Return the [x, y] coordinate for the center point of the cell that contains the specified text.  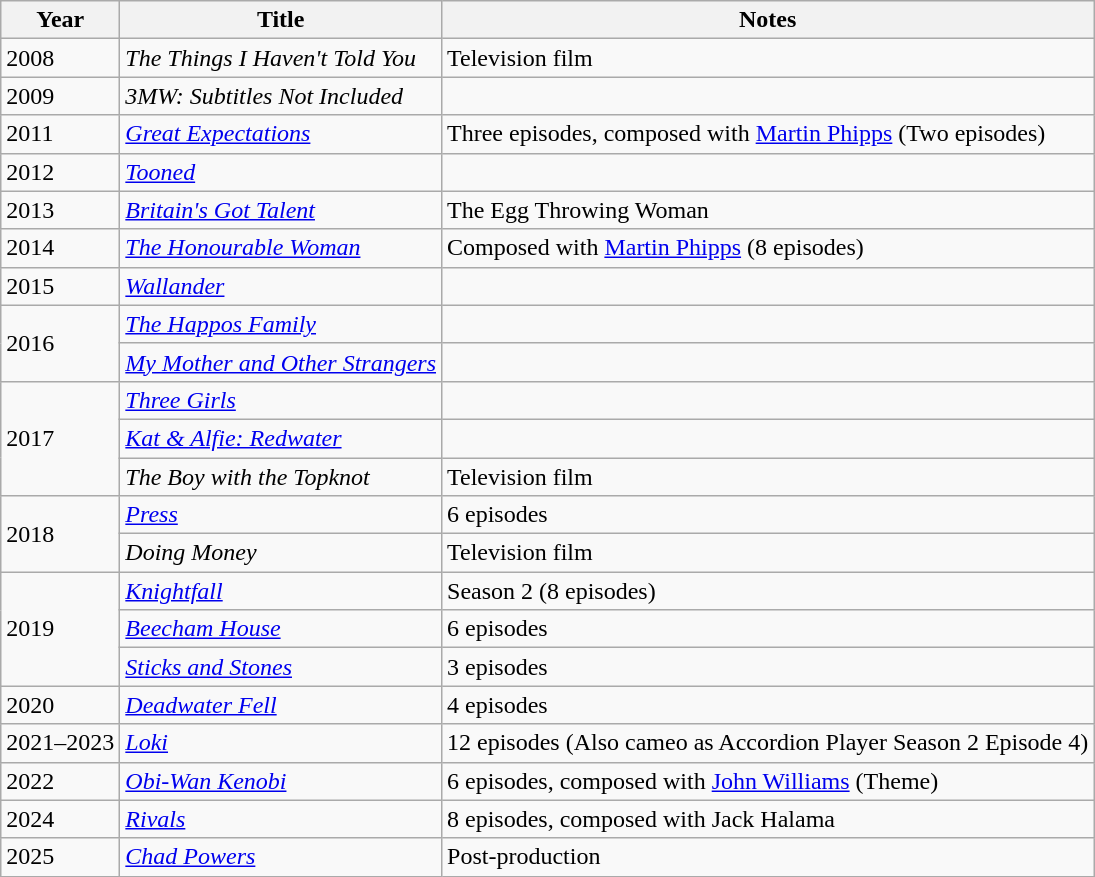
2018 [60, 534]
Doing Money [281, 553]
My Mother and Other Strangers [281, 362]
Britain's Got Talent [281, 210]
The Things I Haven't Told You [281, 58]
3MW: Subtitles Not Included [281, 96]
2017 [60, 438]
2022 [60, 781]
Kat & Alfie: Redwater [281, 438]
The Boy with the Topknot [281, 477]
Year [60, 20]
2012 [60, 172]
2024 [60, 819]
Chad Powers [281, 857]
4 episodes [768, 705]
2019 [60, 629]
Obi-Wan Kenobi [281, 781]
2015 [60, 286]
8 episodes, composed with Jack Halama [768, 819]
Composed with Martin Phipps (8 episodes) [768, 248]
The Happos Family [281, 324]
2011 [60, 134]
2008 [60, 58]
2014 [60, 248]
2013 [60, 210]
2025 [60, 857]
Loki [281, 743]
Notes [768, 20]
Season 2 (8 episodes) [768, 591]
Great Expectations [281, 134]
2009 [60, 96]
6 episodes, composed with John Williams (Theme) [768, 781]
Beecham House [281, 629]
Wallander [281, 286]
12 episodes (Also cameo as Accordion Player Season 2 Episode 4) [768, 743]
The Egg Throwing Woman [768, 210]
2016 [60, 343]
Press [281, 515]
Rivals [281, 819]
3 episodes [768, 667]
Knightfall [281, 591]
Three episodes, composed with Martin Phipps (Two episodes) [768, 134]
Three Girls [281, 400]
Tooned [281, 172]
Sticks and Stones [281, 667]
Post-production [768, 857]
Deadwater Fell [281, 705]
Title [281, 20]
2021–2023 [60, 743]
The Honourable Woman [281, 248]
2020 [60, 705]
